Capture the cell that displays the provided text and extract its (x, y) central coordinate. 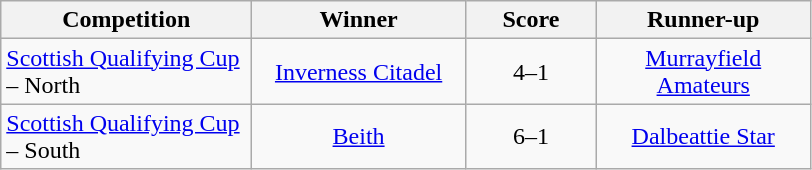
Dalbeattie Star (703, 136)
4–1 (530, 72)
Runner-up (703, 20)
Scottish Qualifying Cup – North (126, 72)
Score (530, 20)
Competition (126, 20)
6–1 (530, 136)
Inverness Citadel (359, 72)
Winner (359, 20)
Murrayfield Amateurs (703, 72)
Beith (359, 136)
Scottish Qualifying Cup – South (126, 136)
